Pinpoint the cell where the given text exists, returning its [X, Y] midpoint coordinate. 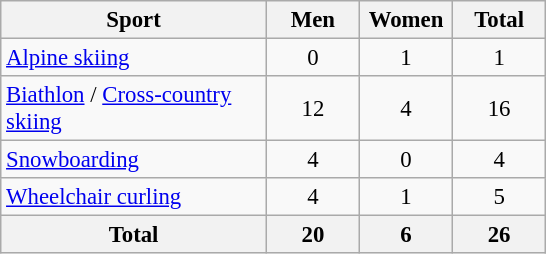
6 [406, 235]
5 [500, 197]
Wheelchair curling [134, 197]
26 [500, 235]
12 [312, 108]
Biathlon / Cross-country skiing [134, 108]
Women [406, 20]
Alpine skiing [134, 58]
Snowboarding [134, 160]
20 [312, 235]
16 [500, 108]
Men [312, 20]
Sport [134, 20]
